Extract the (X, Y) coordinate from the center of the cell holding the provided text.  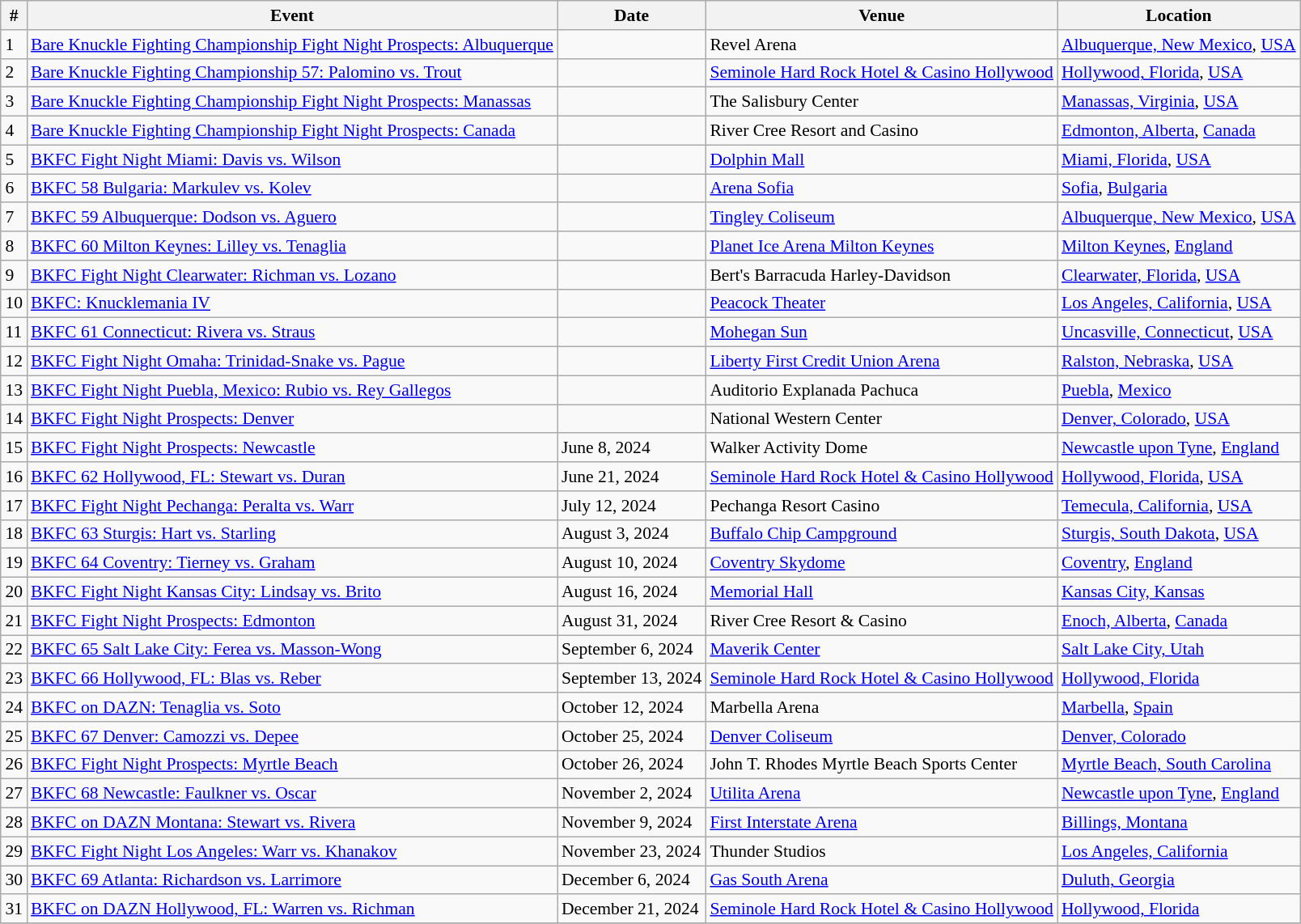
Enoch, Alberta, Canada (1179, 621)
John T. Rhodes Myrtle Beach Sports Center (882, 765)
20 (14, 592)
2 (14, 73)
BKFC 59 Albuquerque: Dodson vs. Aguero (292, 218)
28 (14, 823)
Bare Knuckle Fighting Championship Fight Night Prospects: Manassas (292, 102)
10 (14, 303)
# (14, 15)
BKFC on DAZN Hollywood, FL: Warren vs. Richman (292, 909)
Los Angeles, California, USA (1179, 303)
Edmonton, Alberta, Canada (1179, 131)
1 (14, 45)
BKFC Fight Night Omaha: Trinidad-Snake vs. Pague (292, 362)
BKFC 66 Hollywood, FL: Blas vs. Reber (292, 679)
Temecula, California, USA (1179, 506)
Sofia, Bulgaria (1179, 189)
Miami, Florida, USA (1179, 159)
Los Angeles, California (1179, 851)
BKFC Fight Night Puebla, Mexico: Rubio vs. Rey Gallegos (292, 390)
Gas South Arena (882, 880)
BKFC Fight Night Prospects: Edmonton (292, 621)
July 12, 2024 (631, 506)
19 (14, 563)
Maverik Center (882, 650)
22 (14, 650)
Dolphin Mall (882, 159)
3 (14, 102)
August 31, 2024 (631, 621)
First Interstate Arena (882, 823)
29 (14, 851)
Sturgis, South Dakota, USA (1179, 534)
BKFC Fight Night Prospects: Newcastle (292, 448)
Manassas, Virginia, USA (1179, 102)
Puebla, Mexico (1179, 390)
Salt Lake City, Utah (1179, 650)
8 (14, 246)
Bare Knuckle Fighting Championship Fight Night Prospects: Canada (292, 131)
Uncasville, Connecticut, USA (1179, 333)
Location (1179, 15)
June 21, 2024 (631, 477)
September 13, 2024 (631, 679)
Utilita Arena (882, 794)
24 (14, 707)
Coventry Skydome (882, 563)
November 23, 2024 (631, 851)
7 (14, 218)
BKFC Fight Night Prospects: Denver (292, 419)
BKFC 63 Sturgis: Hart vs. Starling (292, 534)
Tingley Coliseum (882, 218)
16 (14, 477)
BKFC on DAZN: Tenaglia vs. Soto (292, 707)
Arena Sofia (882, 189)
14 (14, 419)
June 8, 2024 (631, 448)
River Cree Resort & Casino (882, 621)
Venue (882, 15)
BKFC 65 Salt Lake City: Ferea vs. Masson-Wong (292, 650)
BKFC 61 Connecticut: Rivera vs. Straus (292, 333)
Revel Arena (882, 45)
Marbella, Spain (1179, 707)
BKFC Fight Night Clearwater: Richman vs. Lozano (292, 275)
13 (14, 390)
Billings, Montana (1179, 823)
Event (292, 15)
Bare Knuckle Fighting Championship 57: Palomino vs. Trout (292, 73)
11 (14, 333)
Coventry, England (1179, 563)
6 (14, 189)
August 16, 2024 (631, 592)
BKFC Fight Night Kansas City: Lindsay vs. Brito (292, 592)
Peacock Theater (882, 303)
15 (14, 448)
12 (14, 362)
Planet Ice Arena Milton Keynes (882, 246)
November 9, 2024 (631, 823)
BKFC 60 Milton Keynes: Lilley vs. Tenaglia (292, 246)
August 3, 2024 (631, 534)
Denver, Colorado, USA (1179, 419)
October 25, 2024 (631, 736)
25 (14, 736)
Mohegan Sun (882, 333)
BKFC 64 Coventry: Tierney vs. Graham (292, 563)
BKFC Fight Night Los Angeles: Warr vs. Khanakov (292, 851)
23 (14, 679)
BKFC Fight Night Pechanga: Peralta vs. Warr (292, 506)
4 (14, 131)
27 (14, 794)
31 (14, 909)
21 (14, 621)
BKFC 68 Newcastle: Faulkner vs. Oscar (292, 794)
Auditorio Explanada Pachuca (882, 390)
Bert's Barracuda Harley-Davidson (882, 275)
August 10, 2024 (631, 563)
December 6, 2024 (631, 880)
Thunder Studios (882, 851)
Kansas City, Kansas (1179, 592)
Duluth, Georgia (1179, 880)
December 21, 2024 (631, 909)
26 (14, 765)
BKFC Fight Night Prospects: Myrtle Beach (292, 765)
Denver, Colorado (1179, 736)
17 (14, 506)
BKFC 58 Bulgaria: Markulev vs. Kolev (292, 189)
Ralston, Nebraska, USA (1179, 362)
Pechanga Resort Casino (882, 506)
5 (14, 159)
Myrtle Beach, South Carolina (1179, 765)
BKFC on DAZN Montana: Stewart vs. Rivera (292, 823)
November 2, 2024 (631, 794)
Memorial Hall (882, 592)
BKFC Fight Night Miami: Davis vs. Wilson (292, 159)
Marbella Arena (882, 707)
Buffalo Chip Campground (882, 534)
30 (14, 880)
Liberty First Credit Union Arena (882, 362)
Bare Knuckle Fighting Championship Fight Night Prospects: Albuquerque (292, 45)
Clearwater, Florida, USA (1179, 275)
18 (14, 534)
National Western Center (882, 419)
Walker Activity Dome (882, 448)
Denver Coliseum (882, 736)
BKFC 69 Atlanta: Richardson vs. Larrimore (292, 880)
The Salisbury Center (882, 102)
River Cree Resort and Casino (882, 131)
Date (631, 15)
9 (14, 275)
BKFC: Knucklemania IV (292, 303)
Milton Keynes, England (1179, 246)
BKFC 67 Denver: Camozzi vs. Depee (292, 736)
BKFC 62 Hollywood, FL: Stewart vs. Duran (292, 477)
September 6, 2024 (631, 650)
October 12, 2024 (631, 707)
October 26, 2024 (631, 765)
